Capture the cell that displays the provided text and extract its [x, y] central coordinate. 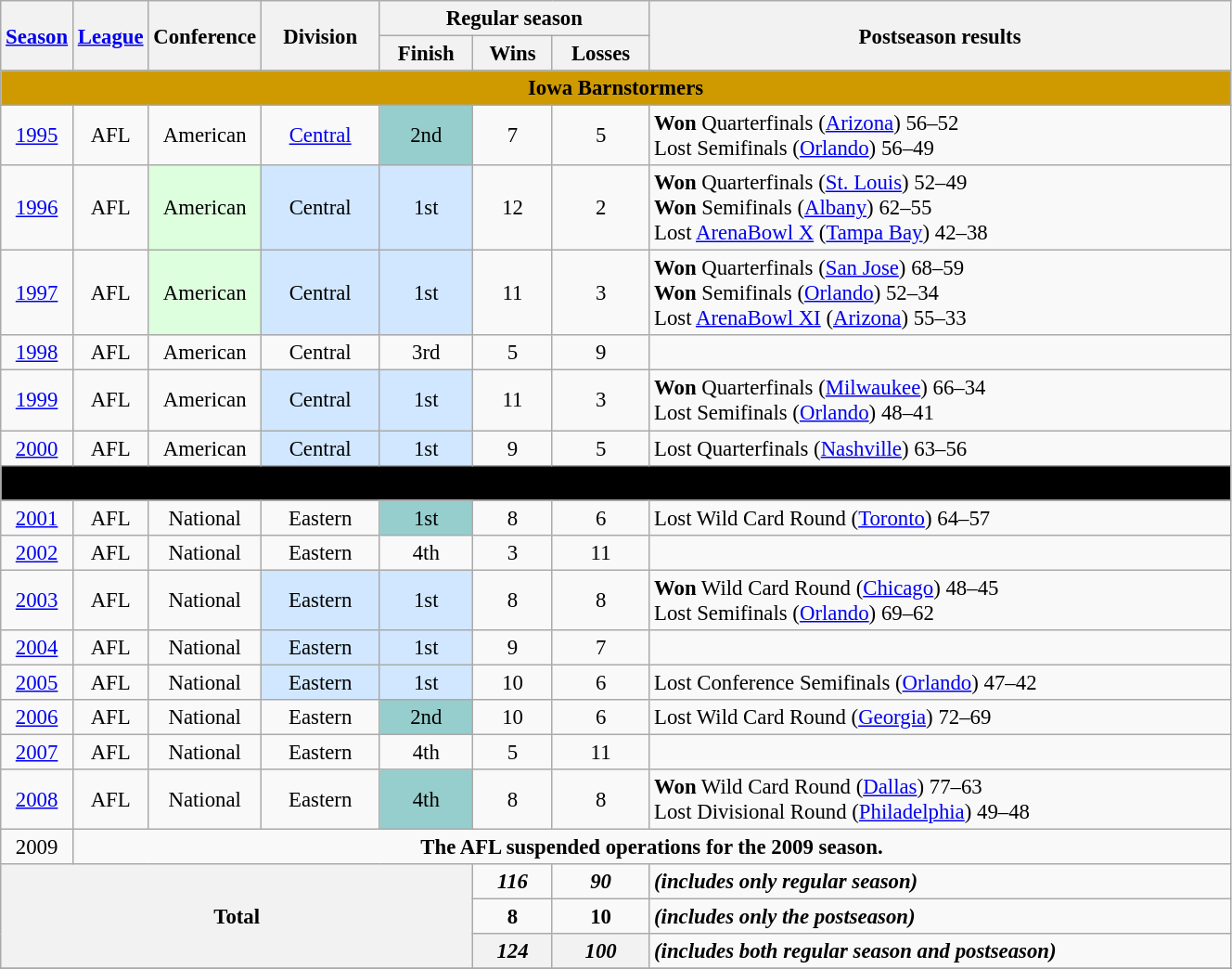
2005 [37, 682]
90 [600, 882]
2004 [37, 648]
124 [513, 951]
Total [237, 917]
New York Dragons [616, 483]
Regular season [514, 19]
Won Quarterfinals (Milwaukee) 66–34 Lost Semifinals (Orlando) 48–41 [941, 401]
1995 [37, 136]
2008 [37, 800]
2009 [37, 847]
1999 [37, 401]
(includes both regular season and postseason) [941, 951]
2001 [37, 518]
2003 [37, 600]
2 [600, 208]
Won Quarterfinals (San Jose) 68–59 Won Semifinals (Orlando) 52–34 Lost ArenaBowl XI (Arizona) 55–33 [941, 293]
Lost Wild Card Round (Toronto) 64–57 [941, 518]
(includes only the postseason) [941, 917]
1998 [37, 354]
Postseason results [941, 35]
Lost Quarterfinals (Nashville) 63–56 [941, 448]
Won Quarterfinals (St. Louis) 52–49 Won Semifinals (Albany) 62–55 Lost ArenaBowl X (Tampa Bay) 42–38 [941, 208]
100 [600, 951]
Division [319, 35]
Won Wild Card Round (Dallas) 77–63 Lost Divisional Round (Philadelphia) 49–48 [941, 800]
Season [37, 35]
2002 [37, 552]
The AFL suspended operations for the 2009 season. [651, 847]
League [109, 35]
1996 [37, 208]
Iowa Barnstormers [616, 88]
2007 [37, 752]
2006 [37, 717]
Finish [427, 54]
Wins [513, 54]
Losses [600, 54]
Conference [205, 35]
12 [513, 208]
Won Wild Card Round (Chicago) 48–45 Lost Semifinals (Orlando) 69–62 [941, 600]
Lost Wild Card Round (Georgia) 72–69 [941, 717]
116 [513, 882]
Lost Conference Semifinals (Orlando) 47–42 [941, 682]
1997 [37, 293]
(includes only regular season) [941, 882]
Won Quarterfinals (Arizona) 56–52 Lost Semifinals (Orlando) 56–49 [941, 136]
2000 [37, 448]
3rd [427, 354]
